Scan for the cell matching the given text and deliver its (X, Y) coordinate at center. 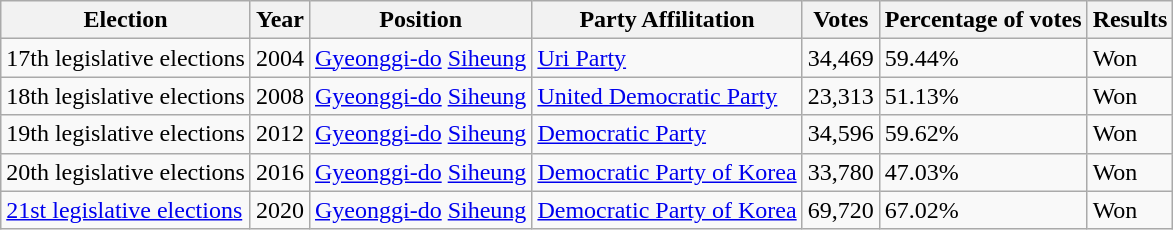
Election (126, 20)
Percentage of votes (983, 20)
21st legislative elections (126, 210)
2016 (280, 172)
2020 (280, 210)
Results (1130, 20)
47.03% (983, 172)
2004 (280, 58)
51.13% (983, 96)
19th legislative elections (126, 134)
2008 (280, 96)
United Democratic Party (667, 96)
Democratic Party (667, 134)
17th legislative elections (126, 58)
18th legislative elections (126, 96)
34,596 (840, 134)
59.62% (983, 134)
34,469 (840, 58)
Position (420, 20)
59.44% (983, 58)
Votes (840, 20)
23,313 (840, 96)
2012 (280, 134)
20th legislative elections (126, 172)
69,720 (840, 210)
Party Affilitation (667, 20)
33,780 (840, 172)
67.02% (983, 210)
Year (280, 20)
Uri Party (667, 58)
